Output the (X, Y) coordinate of the center of the cell containing the given text.  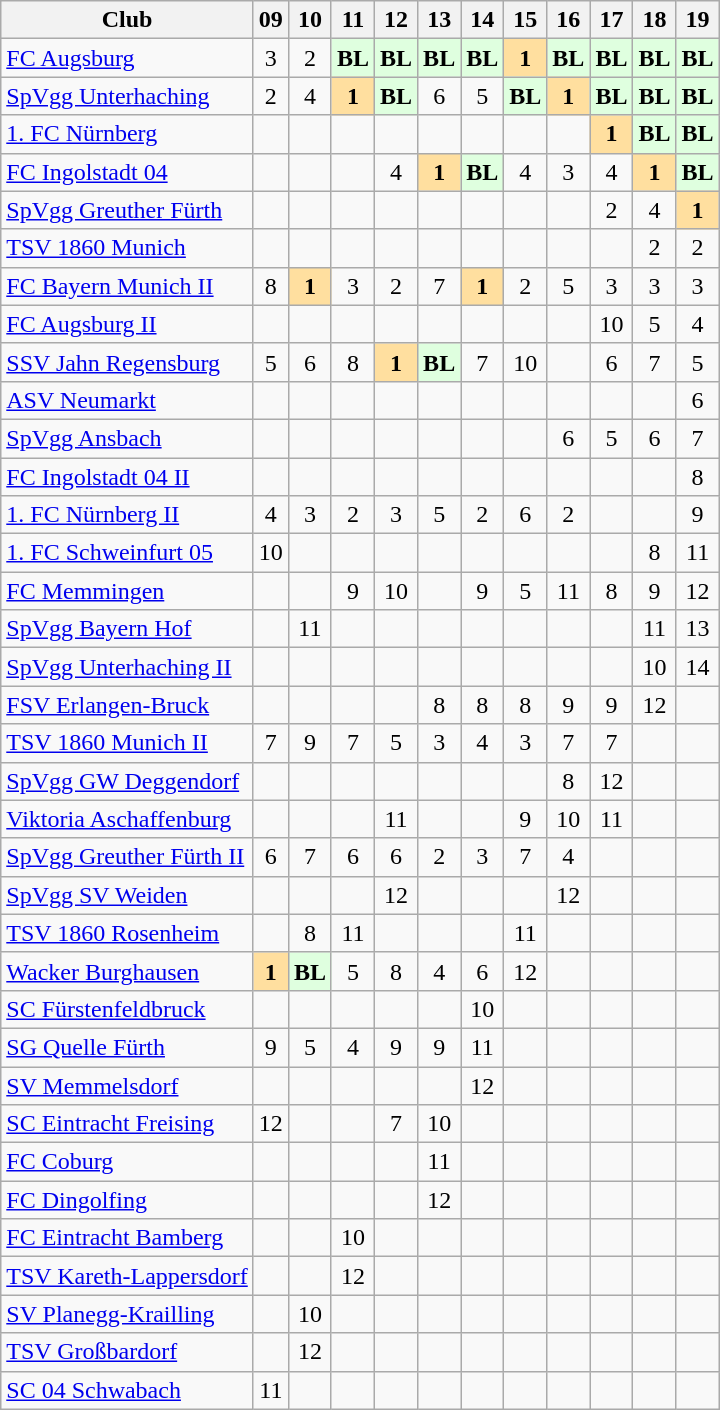
Club (128, 20)
SpVgg Unterhaching II (128, 667)
ASV Neumarkt (128, 400)
FC Coburg (128, 1162)
09 (270, 20)
SG Quelle Fürth (128, 1047)
SC 04 Schwabach (128, 1390)
15 (526, 20)
1. FC Schweinfurt 05 (128, 553)
FSV Erlangen-Bruck (128, 705)
FC Bayern Munich II (128, 286)
TSV 1860 Rosenheim (128, 933)
SpVgg GW Deggendorf (128, 781)
1. FC Nürnberg II (128, 515)
SC Eintracht Freising (128, 1124)
FC Augsburg II (128, 324)
FC Dingolfing (128, 1200)
FC Ingolstadt 04 (128, 172)
SSV Jahn Regensburg (128, 362)
TSV Kareth-Lappersdorf (128, 1276)
17 (612, 20)
SpVgg Greuther Fürth (128, 210)
Wacker Burghausen (128, 971)
SpVgg Greuther Fürth II (128, 857)
SV Memmelsdorf (128, 1085)
FC Ingolstadt 04 II (128, 477)
SpVgg Ansbach (128, 438)
SpVgg SV Weiden (128, 895)
1. FC Nürnberg (128, 134)
SV Planegg-Krailling (128, 1314)
Viktoria Aschaffenburg (128, 819)
SpVgg Bayern Hof (128, 629)
18 (654, 20)
FC Memmingen (128, 591)
SpVgg Unterhaching (128, 96)
TSV 1860 Munich II (128, 743)
16 (568, 20)
FC Augsburg (128, 58)
TSV Großbardorf (128, 1352)
TSV 1860 Munich (128, 248)
SC Fürstenfeldbruck (128, 1009)
FC Eintracht Bamberg (128, 1238)
19 (698, 20)
